Output the [X, Y] coordinate of the center of the cell containing the given text.  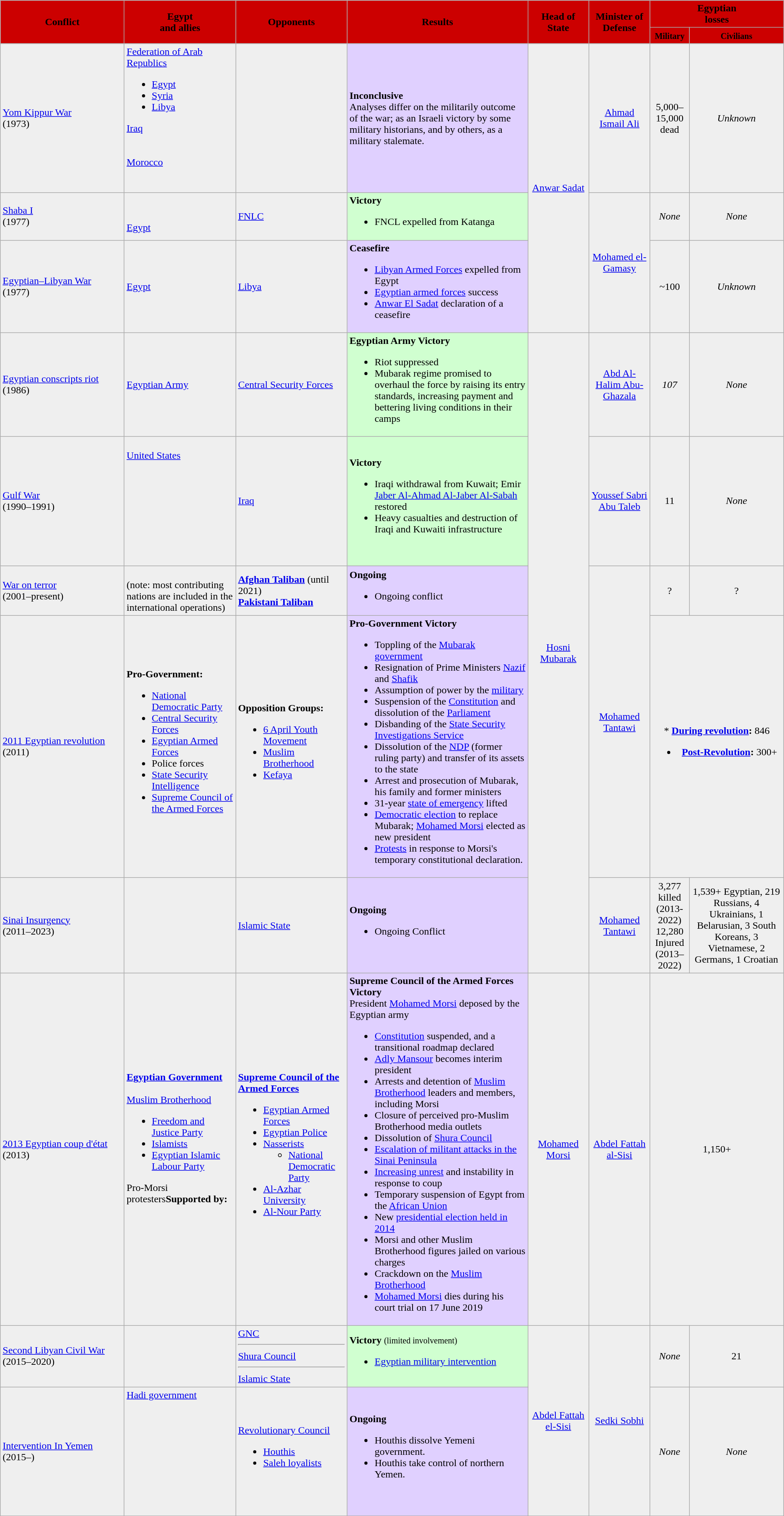
Supreme Council of the Armed Forces Egyptian Armed Forces Egyptian Police Nasserists National Democratic Party Al-Azhar University Al-Nour Party [291, 1149]
Hadi government [180, 1451]
* During revolution: 846Post-Revolution: 300+ [717, 746]
Mohamed Morsi [558, 1149]
Egyptian–Libyan War(1977) [62, 287]
OngoingOngoing conflict [437, 591]
(note: most contributing nations are included in the international operations) [180, 591]
Intervention In Yemen (2015–) [62, 1451]
Yom Kippur War (1973) [62, 118]
Egyptian conscripts riot(1986) [62, 385]
Federation of Arab Republics Egypt Syria Libya Iraq Morocco [180, 118]
Shaba I(1977) [62, 216]
Islamic State [291, 925]
Revolutionary Council Houthis Saleh loyalists [291, 1451]
~100 [670, 287]
2011 Egyptian revolution(2011) [62, 746]
1,539+ Egyptian, 219 Russians, 4 Ukrainians, 1 Belarusian, 3 South Koreans, 3 Vietnamese, 2 Germans, 1 Croatian [737, 925]
Afghan Taliban (until 2021) Pakistani Taliban [291, 591]
Gulf War (1990–1991) [62, 501]
War on terror (2001–present) [62, 591]
Libya [291, 287]
Minister ofDefense [619, 22]
Abdel Fattah el-Sisi [558, 1420]
Mohamed el-Gamasy [619, 263]
VictoryFNCL expelled from Katanga [437, 216]
3,277 killed (2013-2022) 12,280 Injured (2013–2022) [670, 925]
107 [670, 385]
1,150+ [717, 1149]
Egyptianlosses [717, 14]
Civilians [737, 36]
Hosni Mubarak [558, 653]
Conflict [62, 22]
United States [180, 501]
Anwar Sadat [558, 188]
Abdel Fattah al-Sisi [619, 1149]
Egyptand allies [180, 22]
Second Libyan Civil War(2015–2020) [62, 1356]
Head of State [558, 22]
Victory (limited involvement)Egyptian military intervention [437, 1356]
5,000–15,000 dead [670, 118]
Ahmad Ismail Ali [619, 118]
Iraq [291, 501]
Opposition Groups:6 April Youth MovementMuslim BrotherhoodKefaya [291, 746]
11 [670, 501]
CeasefireLibyan Armed Forces expelled from EgyptEgyptian armed forces successAnwar El Sadat declaration of a ceasefire [437, 287]
OngoingOngoing Conflict [437, 925]
FNLC [291, 216]
Egyptian Army [180, 385]
Sedki Sobhi [619, 1420]
Military [670, 36]
Youssef Sabri Abu Taleb [619, 501]
OngoingHouthis dissolve Yemeni government.Houthis take control of northern Yemen. [437, 1451]
Abd Al-Halim Abu-Ghazala [619, 385]
Results [437, 22]
GNC Shura Council Islamic State [291, 1356]
Sinai Insurgency(2011–2023) [62, 925]
Central Security Forces [291, 385]
Egyptian Government Muslim Brotherhood Freedom and Justice Party Islamists Egyptian Islamic Labour Party Pro-Morsi protestersSupported by: [180, 1149]
21 [737, 1356]
2013 Egyptian coup d'état(2013) [62, 1149]
Opponents [291, 22]
